Output the (x, y) coordinate of the center of the cell containing the given text.  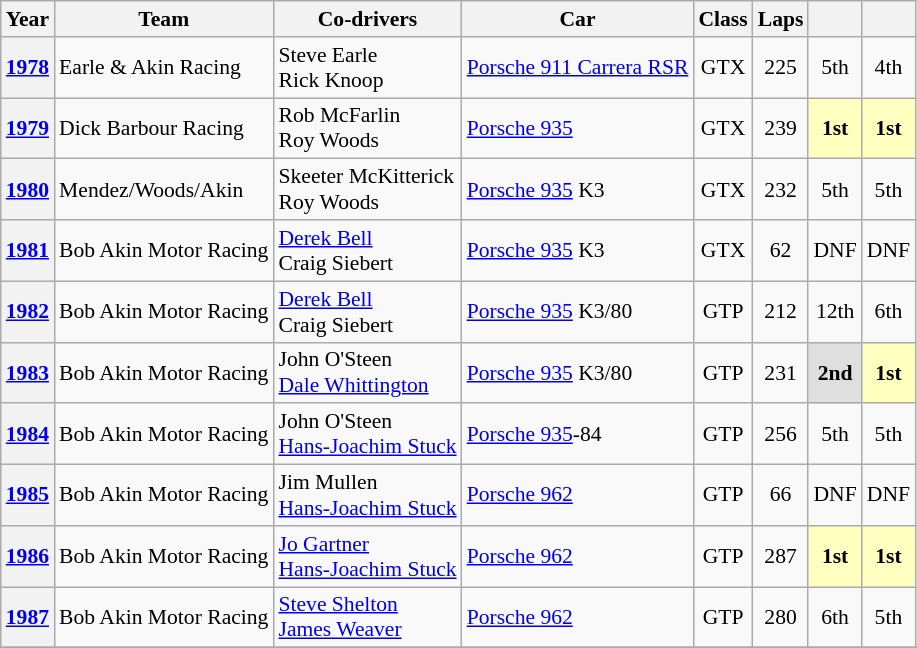
1978 (28, 68)
Rob McFarlin Roy Woods (367, 128)
1980 (28, 190)
Porsche 935 (578, 128)
212 (781, 312)
1984 (28, 434)
1986 (28, 556)
Team (164, 19)
Porsche 935-84 (578, 434)
62 (781, 250)
256 (781, 434)
Earle & Akin Racing (164, 68)
225 (781, 68)
Car (578, 19)
Steve Earle Rick Knoop (367, 68)
1987 (28, 618)
231 (781, 372)
2nd (834, 372)
Mendez/Woods/Akin (164, 190)
Dick Barbour Racing (164, 128)
239 (781, 128)
Jo Gartner Hans-Joachim Stuck (367, 556)
Steve Shelton James Weaver (367, 618)
1982 (28, 312)
1983 (28, 372)
1985 (28, 496)
232 (781, 190)
John O'Steen Dale Whittington (367, 372)
Laps (781, 19)
Co-drivers (367, 19)
1979 (28, 128)
Class (722, 19)
Porsche 911 Carrera RSR (578, 68)
287 (781, 556)
John O'Steen Hans-Joachim Stuck (367, 434)
280 (781, 618)
Year (28, 19)
4th (888, 68)
12th (834, 312)
66 (781, 496)
1981 (28, 250)
Skeeter McKitterick Roy Woods (367, 190)
Jim Mullen Hans-Joachim Stuck (367, 496)
